Provide the [x, y] coordinate of the cell's center where the given text is located.  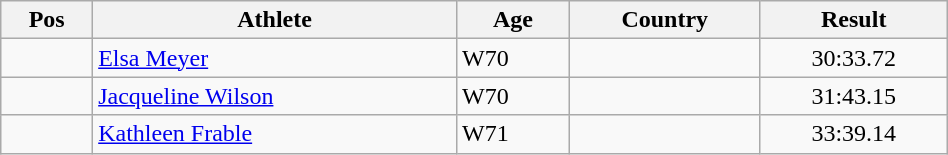
30:33.72 [854, 58]
Athlete [275, 20]
W71 [514, 134]
Elsa Meyer [275, 58]
Kathleen Frable [275, 134]
33:39.14 [854, 134]
Pos [47, 20]
Result [854, 20]
Age [514, 20]
Country [664, 20]
Jacqueline Wilson [275, 96]
31:43.15 [854, 96]
